Scan for the cell matching the given text and deliver its [X, Y] coordinate at center. 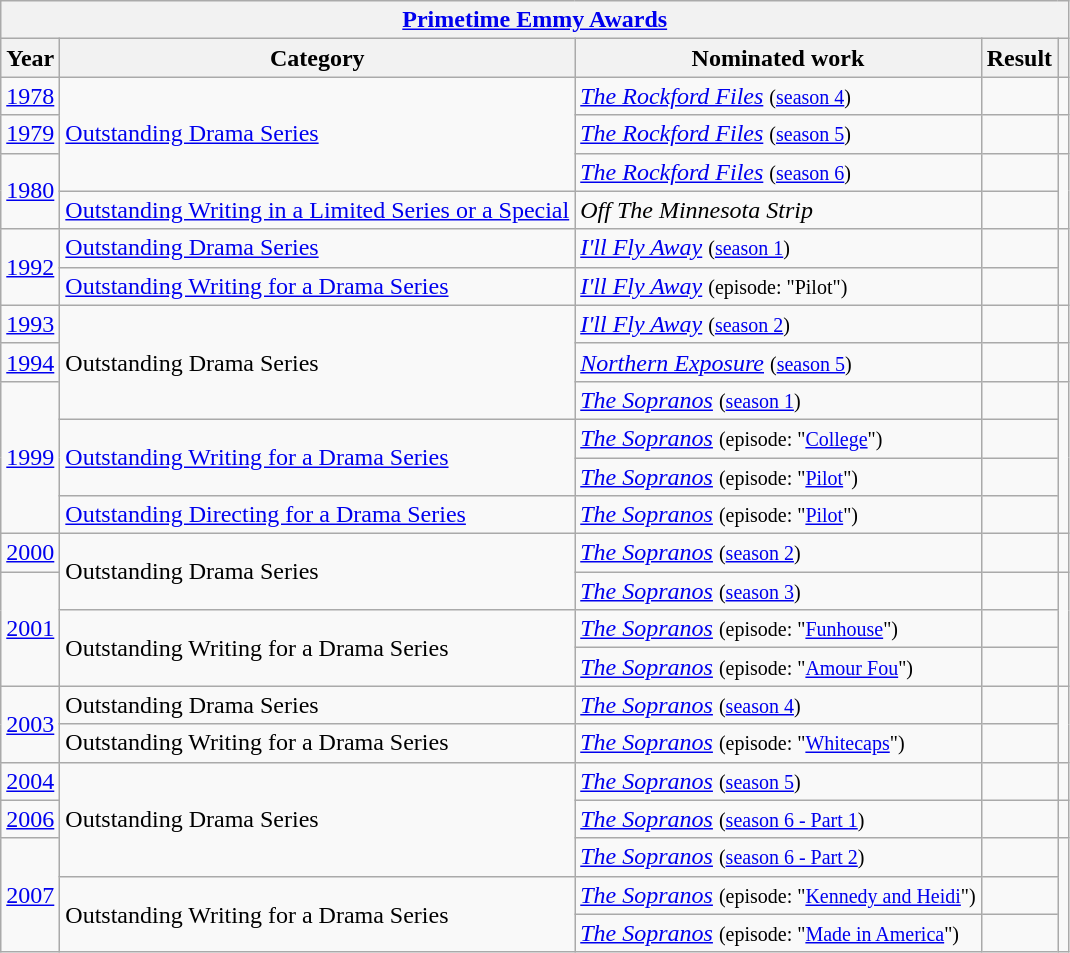
Year [30, 58]
1992 [30, 267]
I'll Fly Away (episode: "Pilot") [778, 286]
Nominated work [778, 58]
2004 [30, 781]
2001 [30, 629]
The Sopranos (episode: "College") [778, 438]
The Sopranos (episode: "Made in America") [778, 933]
The Rockford Files (season 6) [778, 172]
2000 [30, 553]
1978 [30, 96]
2003 [30, 724]
1979 [30, 134]
The Sopranos (season 6 - Part 1) [778, 819]
The Rockford Files (season 5) [778, 134]
1980 [30, 191]
1999 [30, 457]
2007 [30, 895]
The Sopranos (episode: "Funhouse") [778, 629]
1994 [30, 362]
Primetime Emmy Awards [535, 20]
The Sopranos (season 4) [778, 705]
The Sopranos (season 1) [778, 400]
I'll Fly Away (season 1) [778, 248]
The Sopranos (season 3) [778, 591]
The Rockford Files (season 4) [778, 96]
Outstanding Directing for a Drama Series [318, 515]
Category [318, 58]
Outstanding Writing in a Limited Series or a Special [318, 210]
The Sopranos (season 5) [778, 781]
2006 [30, 819]
1993 [30, 324]
The Sopranos (episode: "Amour Fou") [778, 667]
The Sopranos (episode: "Kennedy and Heidi") [778, 895]
Northern Exposure (season 5) [778, 362]
Off The Minnesota Strip [778, 210]
Result [1019, 58]
The Sopranos (episode: "Whitecaps") [778, 743]
The Sopranos (season 2) [778, 553]
The Sopranos (season 6 - Part 2) [778, 857]
I'll Fly Away (season 2) [778, 324]
